Search for the cell housing the specified text and yield its (x, y) center coordinate. 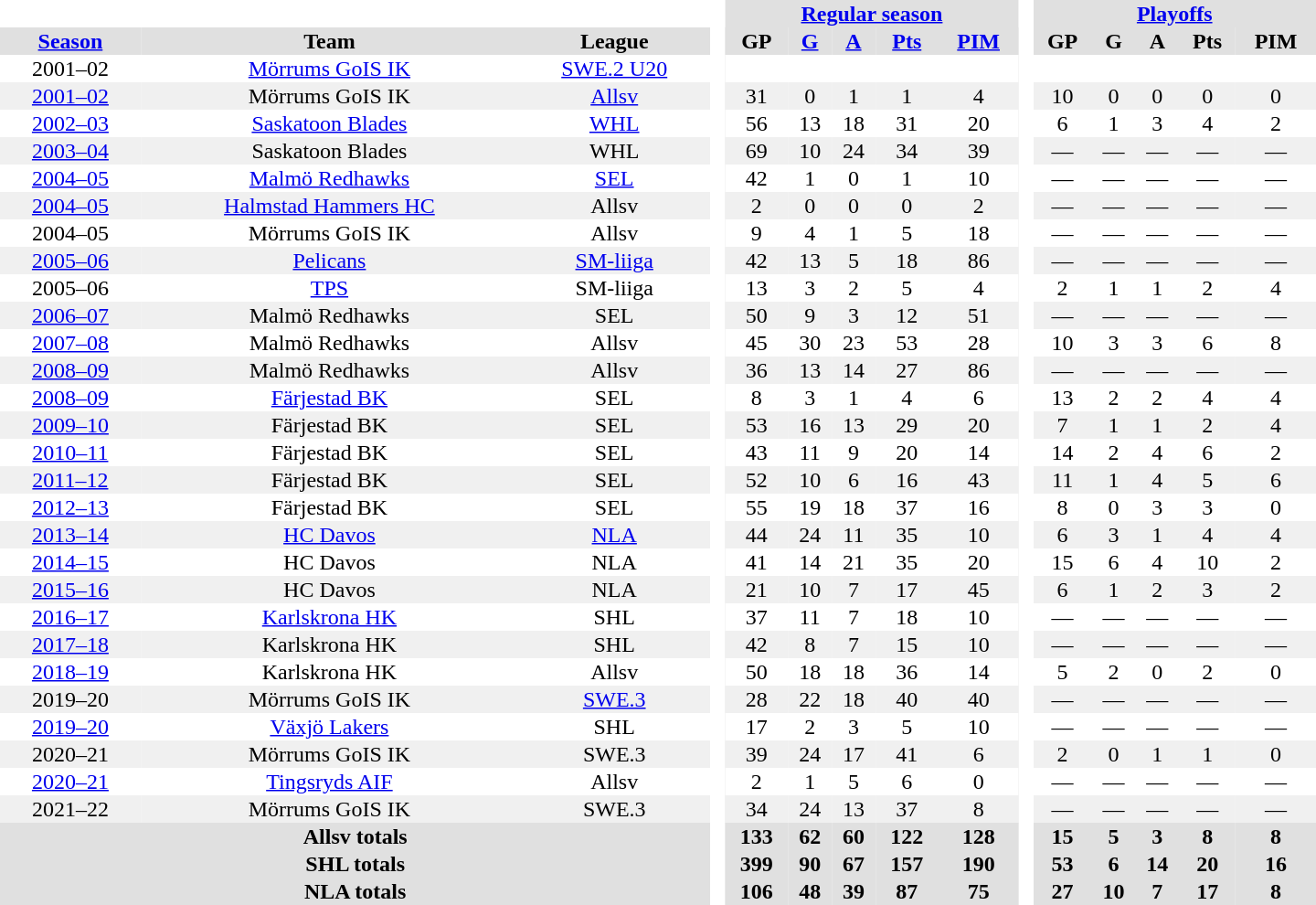
Pelicans (329, 261)
Tingsryds AIF (329, 782)
Season (70, 41)
2017–18 (70, 644)
399 (757, 864)
30 (810, 343)
12 (907, 315)
League (614, 41)
Halmstad Hammers HC (329, 206)
62 (810, 836)
2016–17 (70, 617)
133 (757, 836)
Regular season (872, 14)
2010–11 (70, 452)
2013–14 (70, 535)
NLA totals (355, 891)
19 (810, 507)
52 (757, 480)
2002–03 (70, 123)
2006–07 (70, 315)
48 (810, 891)
2018–19 (70, 672)
60 (854, 836)
90 (810, 864)
56 (757, 123)
2003–04 (70, 151)
157 (907, 864)
2009–10 (70, 425)
TPS (329, 288)
87 (907, 891)
75 (979, 891)
2014–15 (70, 562)
2021–22 (70, 809)
69 (757, 151)
SHL totals (355, 864)
55 (757, 507)
2015–16 (70, 590)
Allsv totals (355, 836)
23 (854, 343)
Playoffs (1174, 14)
Växjö Lakers (329, 727)
29 (907, 425)
SWE.2 U20 (614, 69)
128 (979, 836)
44 (757, 535)
122 (907, 836)
22 (810, 699)
51 (979, 315)
2007–08 (70, 343)
2011–12 (70, 480)
2012–13 (70, 507)
106 (757, 891)
67 (854, 864)
Team (329, 41)
190 (979, 864)
